Determine the [x, y] coordinate at the center of the cell enclosing the given text.  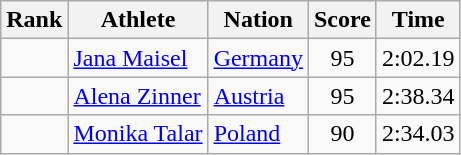
Nation [258, 20]
2:34.03 [418, 134]
2:02.19 [418, 58]
Athlete [138, 20]
90 [342, 134]
Alena Zinner [138, 96]
Monika Talar [138, 134]
Poland [258, 134]
Time [418, 20]
Jana Maisel [138, 58]
Rank [34, 20]
Austria [258, 96]
2:38.34 [418, 96]
Germany [258, 58]
Score [342, 20]
